Output the [x, y] coordinate of the center of the cell containing the given text.  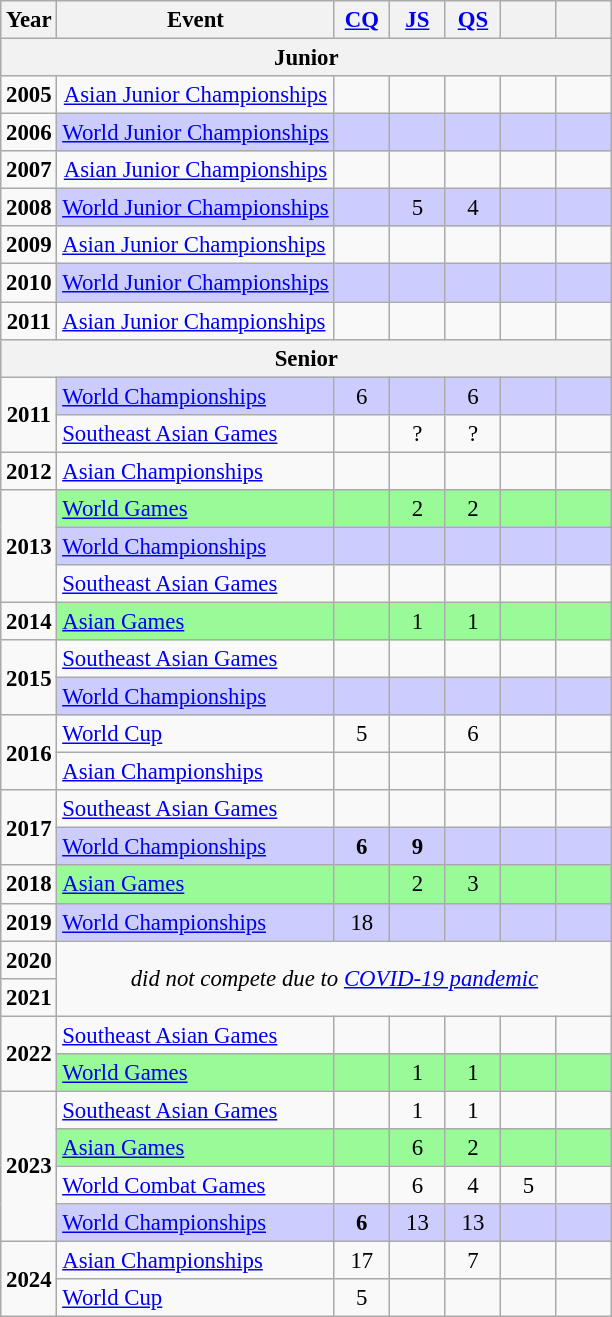
did not compete due to COVID-19 pandemic [334, 978]
2006 [29, 133]
Senior [306, 358]
2013 [29, 546]
3 [473, 885]
2008 [29, 208]
2016 [29, 752]
Year [29, 20]
2018 [29, 885]
2005 [29, 95]
CQ [362, 20]
World Combat Games [196, 1185]
2012 [29, 471]
2007 [29, 170]
2023 [29, 1166]
2017 [29, 828]
JS [418, 20]
Event [196, 20]
18 [362, 922]
2022 [29, 1054]
2009 [29, 245]
2015 [29, 678]
2010 [29, 283]
9 [418, 847]
7 [473, 1261]
2024 [29, 1280]
2014 [29, 621]
2021 [29, 997]
QS [473, 20]
17 [362, 1261]
Junior [306, 58]
2020 [29, 960]
2019 [29, 922]
